Provide the (x, y) coordinate of the cell's center where the given text is located.  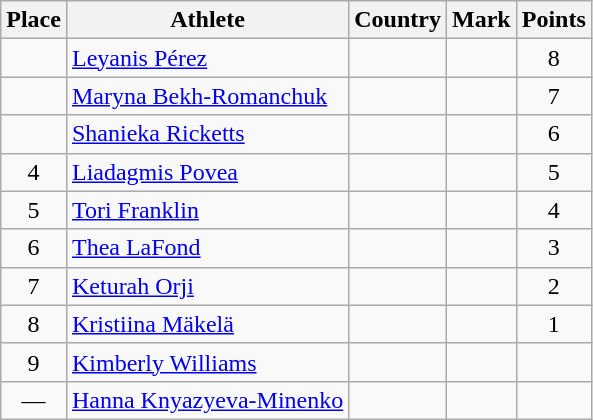
9 (34, 362)
Athlete (207, 20)
Keturah Orji (207, 286)
Liadagmis Povea (207, 172)
Kristiina Mäkelä (207, 324)
Place (34, 20)
Mark (481, 20)
Country (398, 20)
Hanna Knyazyeva-Minenko (207, 400)
Shanieka Ricketts (207, 134)
Kimberly Williams (207, 362)
Leyanis Pérez (207, 58)
— (34, 400)
Maryna Bekh-Romanchuk (207, 96)
2 (554, 286)
Thea LaFond (207, 248)
3 (554, 248)
Tori Franklin (207, 210)
1 (554, 324)
Points (554, 20)
